Extract the (X, Y) coordinate from the center of the cell holding the provided text.  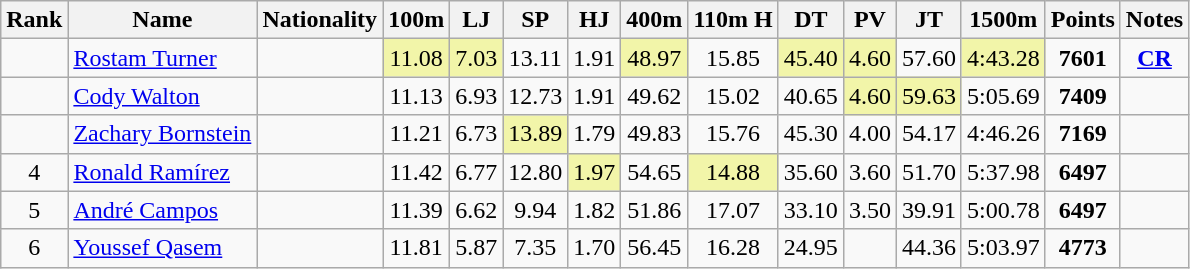
Notes (1154, 20)
45.30 (810, 134)
57.60 (928, 58)
JT (928, 20)
Cody Walton (162, 96)
SP (536, 20)
400m (654, 20)
110m H (733, 20)
5.87 (476, 248)
4773 (1082, 248)
11.08 (416, 58)
11.21 (416, 134)
14.88 (733, 172)
3.50 (870, 210)
4 (34, 172)
49.62 (654, 96)
4.00 (870, 134)
54.65 (654, 172)
LJ (476, 20)
44.36 (928, 248)
4:46.26 (1003, 134)
1.70 (594, 248)
1.97 (594, 172)
7.03 (476, 58)
33.10 (810, 210)
Name (162, 20)
13.89 (536, 134)
Nationality (320, 20)
13.11 (536, 58)
HJ (594, 20)
49.83 (654, 134)
1.82 (594, 210)
André Campos (162, 210)
Youssef Qasem (162, 248)
7409 (1082, 96)
7.35 (536, 248)
5:05.69 (1003, 96)
7169 (1082, 134)
11.13 (416, 96)
DT (810, 20)
54.17 (928, 134)
11.39 (416, 210)
6.93 (476, 96)
6.73 (476, 134)
12.73 (536, 96)
11.42 (416, 172)
5:00.78 (1003, 210)
5 (34, 210)
15.02 (733, 96)
51.70 (928, 172)
3.60 (870, 172)
6.62 (476, 210)
5:03.97 (1003, 248)
24.95 (810, 248)
Zachary Bornstein (162, 134)
35.60 (810, 172)
4:43.28 (1003, 58)
15.85 (733, 58)
7601 (1082, 58)
9.94 (536, 210)
48.97 (654, 58)
CR (1154, 58)
Ronald Ramírez (162, 172)
100m (416, 20)
11.81 (416, 248)
45.40 (810, 58)
6.77 (476, 172)
Points (1082, 20)
56.45 (654, 248)
51.86 (654, 210)
15.76 (733, 134)
16.28 (733, 248)
12.80 (536, 172)
39.91 (928, 210)
5:37.98 (1003, 172)
Rostam Turner (162, 58)
Rank (34, 20)
PV (870, 20)
1500m (1003, 20)
59.63 (928, 96)
17.07 (733, 210)
40.65 (810, 96)
1.79 (594, 134)
6 (34, 248)
